Determine the (X, Y) coordinate at the center of the cell enclosing the given text.  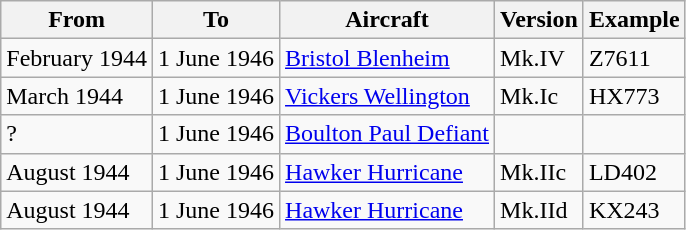
Version (540, 20)
Vickers Wellington (388, 96)
Z7611 (634, 58)
KX243 (634, 210)
Mk.IV (540, 58)
LD402 (634, 172)
From (77, 20)
? (77, 134)
Mk.Ic (540, 96)
Example (634, 20)
February 1944 (77, 58)
To (216, 20)
Mk.IId (540, 210)
Mk.IIc (540, 172)
HX773 (634, 96)
March 1944 (77, 96)
Bristol Blenheim (388, 58)
Boulton Paul Defiant (388, 134)
Aircraft (388, 20)
